From the cell containing the given text, extract its center point as (x, y) coordinate. 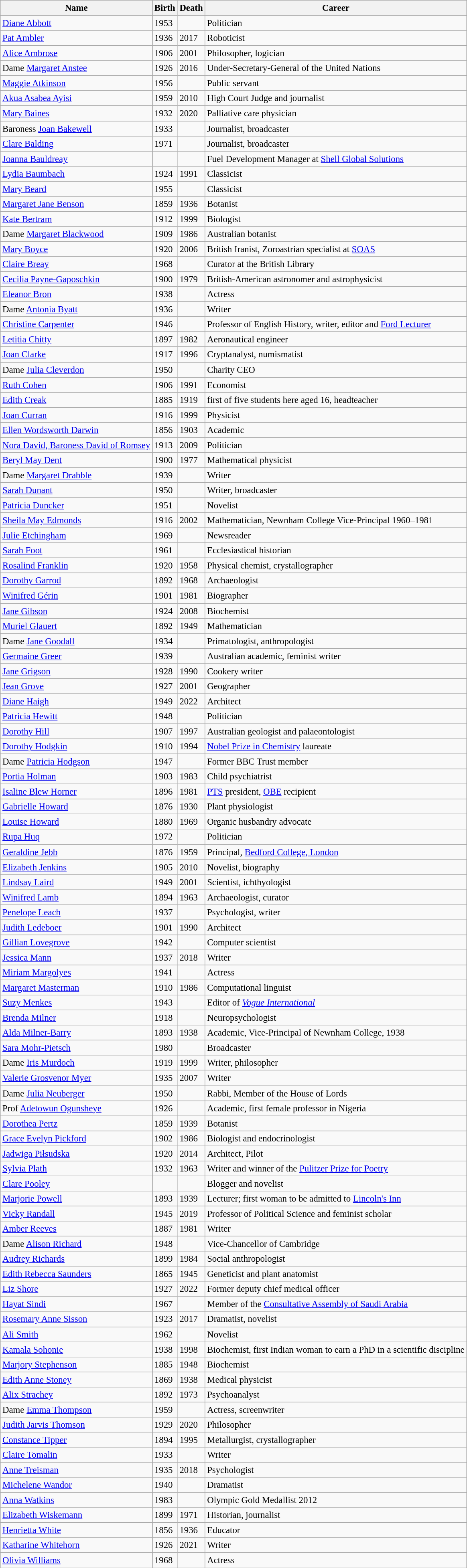
Dame Antonia Byatt (76, 310)
Katharine Whitehorn (76, 1546)
British Iranist, Zoroastrian specialist at SOAS (336, 249)
1912 (165, 219)
Patricia Hewitt (76, 716)
Ali Smith (76, 1334)
1865 (165, 1274)
1940 (165, 1485)
Amber Reeves (76, 1229)
Joan Clarke (76, 355)
Gabrielle Howard (76, 807)
1930 (191, 807)
Beryl May Dent (76, 460)
1967 (165, 1304)
Jadwiga Piłsudska (76, 1153)
Mathematical physicist (336, 460)
Mary Boyce (76, 249)
Brenda Milner (76, 1018)
Geraldine Jebb (76, 852)
Mary Beard (76, 189)
2002 (191, 520)
Marjorie Powell (76, 1199)
Judith Ledeboer (76, 927)
Jean Grove (76, 686)
Winifred Lamb (76, 897)
Social anthropologist (336, 1259)
Audrey Richards (76, 1259)
1923 (165, 1319)
Dorothy Hill (76, 731)
Michelene Wandor (76, 1485)
High Court Judge and journalist (336, 98)
1897 (165, 340)
Biologist (336, 219)
2006 (191, 249)
Writer and winner of the Pulitzer Prize for Poetry (336, 1169)
Alix Strachey (76, 1395)
Olivia Williams (76, 1560)
Nora David, Baroness David of Romsey (76, 445)
1979 (191, 279)
1995 (191, 1440)
Under-Secretary-General of the United Nations (336, 68)
1896 (165, 792)
1905 (165, 867)
Editor of Vogue International (336, 1003)
Dorothy Garrod (76, 581)
Vicky Randall (76, 1214)
Winifred Gérin (76, 596)
1956 (165, 83)
Writer, philosopher (336, 1063)
Cookery writer (336, 671)
Death (191, 8)
Alda Milner-Barry (76, 1033)
Mathematician, Newnham College Vice-Principal 1960–1981 (336, 520)
2021 (191, 1546)
Scientist, ichthyologist (336, 882)
Louise Howard (76, 822)
1941 (165, 973)
1902 (165, 1138)
Dame Margaret Drabble (76, 475)
Dame Margaret Anstee (76, 68)
Archaeologist, curator (336, 897)
Ruth Cohen (76, 385)
Plant physiologist (336, 807)
2007 (191, 1078)
Archaeologist (336, 581)
Rosemary Anne Sisson (76, 1319)
Writer, broadcaster (336, 490)
Educator (336, 1530)
Broadcaster (336, 1048)
Psychoanalyst (336, 1395)
Curator at the British Library (336, 264)
Dame Julia Cleverdon (76, 370)
British-American astronomer and astrophysicist (336, 279)
Judith Jarvis Thomson (76, 1425)
Rosalind Franklin (76, 566)
2016 (191, 68)
Academic, first female professor in Nigeria (336, 1108)
Physical chemist, crystallographer (336, 566)
1947 (165, 762)
Edith Rebecca Saunders (76, 1274)
Claire Breay (76, 264)
Psychologist (336, 1470)
Claire Tomalin (76, 1455)
Roboticist (336, 38)
Aeronautical engineer (336, 340)
Kate Bertram (76, 219)
1977 (191, 460)
Professor of Political Science and feminist scholar (336, 1214)
Neuropsychologist (336, 1018)
Miriam Margolyes (76, 973)
first of five students here aged 16, headteacher (336, 400)
PTS president, OBE recipient (336, 792)
Gillian Lovegrove (76, 943)
Charity CEO (336, 370)
Primatologist, anthropologist (336, 641)
Dame Jane Goodall (76, 641)
Eleanor Bron (76, 294)
1955 (165, 189)
1951 (165, 506)
Vice-Chancellor of Cambridge (336, 1244)
Sarah Dunant (76, 490)
1958 (191, 566)
Philosopher, logician (336, 53)
1869 (165, 1380)
Computational linguist (336, 988)
Dame Emma Thompson (76, 1410)
Nobel Prize in Chemistry laureate (336, 747)
Palliative care physician (336, 113)
Dorothea Pertz (76, 1123)
Clare Balding (76, 144)
Lydia Baumbach (76, 174)
1953 (165, 23)
1929 (165, 1425)
Metallurgist, crystallographer (336, 1440)
Academic (336, 430)
Physicist (336, 415)
Rupa Huq (76, 837)
Julie Etchingham (76, 536)
Child psychiatrist (336, 777)
1961 (165, 550)
1997 (191, 731)
Dame Julia Neuberger (76, 1093)
Kamala Sohonie (76, 1349)
Biologist and endocrinologist (336, 1138)
Anna Watkins (76, 1500)
Henrietta White (76, 1530)
1962 (165, 1334)
Dramatist (336, 1485)
Joanna Bauldreay (76, 159)
Academic, Vice-Principal of Newnham College, 1938 (336, 1033)
Biographer (336, 596)
Anne Treisman (76, 1470)
Psychologist, writer (336, 912)
Principal, Bedford College, London (336, 852)
1994 (191, 747)
Former BBC Trust member (336, 762)
Penelope Leach (76, 912)
Germaine Greer (76, 656)
Elizabeth Wiskemann (76, 1515)
1934 (165, 641)
Career (336, 8)
Philosopher (336, 1425)
Mathematician (336, 626)
Sara Mohr-Pietsch (76, 1048)
Margaret Jane Benson (76, 204)
Letitia Chitty (76, 340)
1907 (165, 731)
1972 (165, 837)
Clare Pooley (76, 1184)
Australian geologist and palaeontologist (336, 731)
Architect, Pilot (336, 1153)
Birth (165, 8)
Ecclesiastical historian (336, 550)
Suzy Menkes (76, 1003)
Dame Margaret Blackwood (76, 234)
1928 (165, 671)
Sylvia Plath (76, 1169)
Cecilia Payne-Gaposchkin (76, 279)
2009 (191, 445)
Maggie Atkinson (76, 83)
Newsreader (336, 536)
1909 (165, 234)
Edith Anne Stoney (76, 1380)
Marjory Stephenson (76, 1364)
Ellen Wordsworth Darwin (76, 430)
Portia Holman (76, 777)
1918 (165, 1018)
Prof Adetowun Ogunsheye (76, 1108)
Dame Iris Murdoch (76, 1063)
Edith Creak (76, 400)
1973 (191, 1395)
Historian, journalist (336, 1515)
Former deputy chief medical officer (336, 1289)
1998 (191, 1349)
Member of the Consultative Assembly of Saudi Arabia (336, 1304)
Organic husbandry advocate (336, 822)
Name (76, 8)
Sarah Foot (76, 550)
Economist (336, 385)
1996 (191, 355)
Dorothy Hodgkin (76, 747)
Isaline Blew Horner (76, 792)
Pat Ambler (76, 38)
Cryptanalyst, numismatist (336, 355)
Hayat Sindi (76, 1304)
1943 (165, 1003)
Geneticist and plant anatomist (336, 1274)
Constance Tipper (76, 1440)
1913 (165, 445)
Grace Evelyn Pickford (76, 1138)
2019 (191, 1214)
Patricia Duncker (76, 506)
1980 (165, 1048)
1887 (165, 1229)
Joan Curran (76, 415)
Jane Gibson (76, 611)
Rabbi, Member of the House of Lords (336, 1093)
Novelist, biography (336, 867)
Australian botanist (336, 234)
Professor of English History, writer, editor and Ford Lecturer (336, 324)
Lindsay Laird (76, 882)
Liz Shore (76, 1289)
1946 (165, 324)
Dame Patricia Hodgson (76, 762)
2014 (191, 1153)
Lecturer; first woman to be admitted to Lincoln's Inn (336, 1199)
Valerie Grosvenor Myer (76, 1078)
Diane Abbott (76, 23)
Geographer (336, 686)
Computer scientist (336, 943)
Medical physicist (336, 1380)
2008 (191, 611)
Alice Ambrose (76, 53)
1982 (191, 340)
Diane Haigh (76, 701)
Akua Asabea Ayisi (76, 98)
Biochemist, first Indian woman to earn a PhD in a scientific discipline (336, 1349)
Elizabeth Jenkins (76, 867)
Australian academic, feminist writer (336, 656)
Baroness Joan Bakewell (76, 129)
1942 (165, 943)
Blogger and novelist (336, 1184)
Jane Grigson (76, 671)
Actress, screenwriter (336, 1410)
Olympic Gold Medallist 2012 (336, 1500)
Mary Baines (76, 113)
Christine Carpenter (76, 324)
1917 (165, 355)
Sheila May Edmonds (76, 520)
Muriel Glauert (76, 626)
Jessica Mann (76, 957)
1984 (191, 1259)
Dame Alison Richard (76, 1244)
Fuel Development Manager at Shell Global Solutions (336, 159)
Margaret Masterman (76, 988)
1880 (165, 822)
Dramatist, novelist (336, 1319)
Public servant (336, 83)
